Determine the (x, y) coordinate at the center of the cell enclosing the given text.  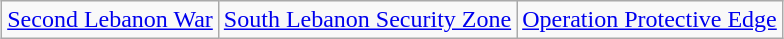
South Lebanon Security Zone (367, 20)
Second Lebanon War (110, 20)
Operation Protective Edge (650, 20)
